Detect which cell encompasses the target text, then output its (x, y) center coordinate. 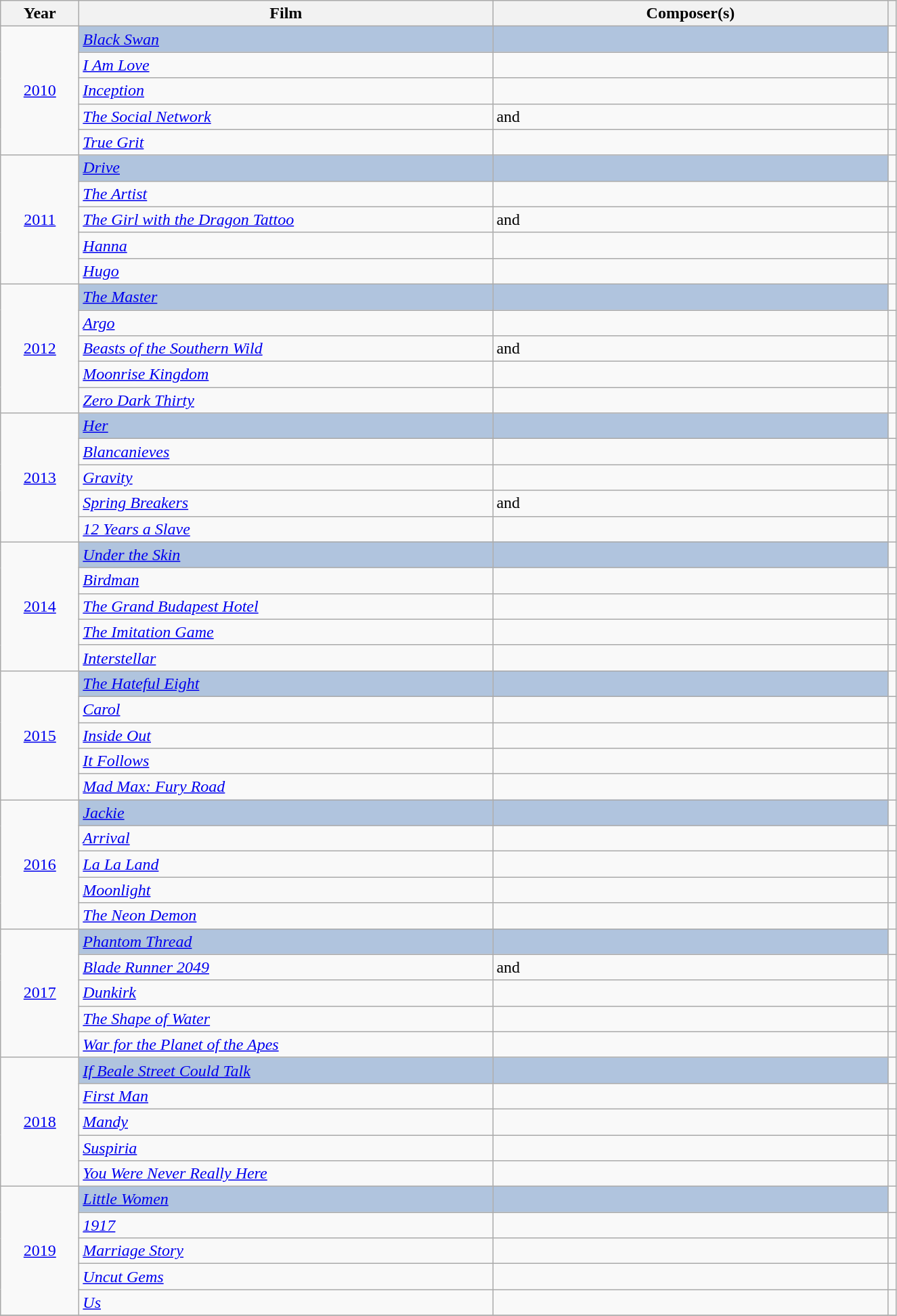
1917 (286, 1225)
The Grand Budapest Hotel (286, 606)
Black Swan (286, 39)
Beasts of the Southern Wild (286, 349)
12 Years a Slave (286, 529)
The Girl with the Dragon Tattoo (286, 219)
Dunkirk (286, 993)
True Grit (286, 142)
2013 (40, 477)
Blade Runner 2049 (286, 967)
Carol (286, 709)
Interstellar (286, 658)
Phantom Thread (286, 941)
2014 (40, 606)
Marriage Story (286, 1251)
Gravity (286, 477)
First Man (286, 1096)
La La Land (286, 864)
Spring Breakers (286, 503)
Little Women (286, 1200)
Inside Out (286, 735)
Inception (286, 91)
2017 (40, 993)
Composer(s) (691, 14)
2015 (40, 735)
Moonlight (286, 890)
Year (40, 14)
2016 (40, 864)
Drive (286, 168)
Hugo (286, 271)
It Follows (286, 761)
2018 (40, 1122)
I Am Love (286, 65)
Argo (286, 323)
Film (286, 14)
The Artist (286, 194)
The Shape of Water (286, 1019)
Moonrise Kingdom (286, 375)
The Social Network (286, 116)
Her (286, 426)
The Hateful Eight (286, 683)
War for the Planet of the Apes (286, 1044)
2012 (40, 348)
Under the Skin (286, 555)
If Beale Street Could Talk (286, 1070)
Zero Dark Thirty (286, 400)
Birdman (286, 580)
Mandy (286, 1122)
2010 (40, 91)
Hanna (286, 245)
The Master (286, 297)
The Imitation Game (286, 632)
Uncut Gems (286, 1277)
Mad Max: Fury Road (286, 787)
2011 (40, 219)
Arrival (286, 839)
The Neon Demon (286, 916)
Us (286, 1302)
Blancanieves (286, 452)
You Were Never Really Here (286, 1174)
Suspiria (286, 1148)
2019 (40, 1251)
Jackie (286, 813)
